Identify which cell holds the provided text, then report its (X, Y) central coordinate. 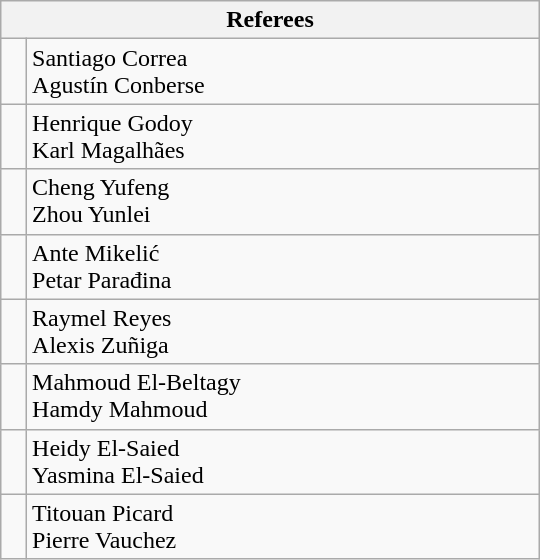
Raymel ReyesAlexis Zuñiga (284, 332)
Titouan PicardPierre Vauchez (284, 526)
Cheng YufengZhou Yunlei (284, 202)
Mahmoud El-BeltagyHamdy Mahmoud (284, 396)
Referees (270, 20)
Santiago CorreaAgustín Conberse (284, 72)
Heidy El-SaiedYasmina El-Saied (284, 462)
Henrique GodoyKarl Magalhães (284, 136)
Ante MikelićPetar Parađina (284, 266)
